Identify which cell holds the provided text, then report its [x, y] central coordinate. 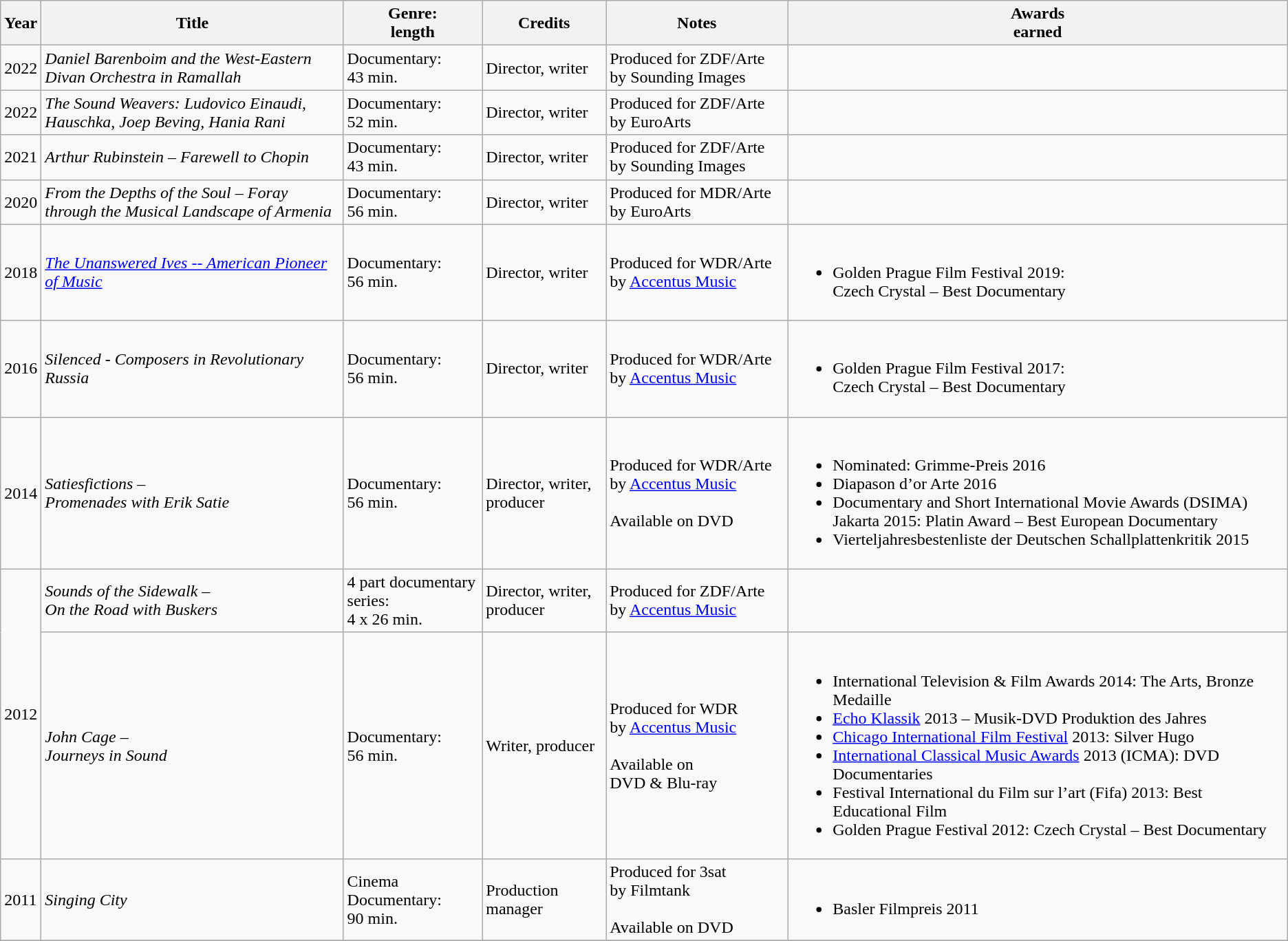
Title [193, 23]
The Unanswered Ives -- American Pioneer of Music [193, 272]
From the Depths of the Soul – Foray through the Musical Landscape of Armenia [193, 202]
Produced for 3satby FilmtankAvailable on DVD [697, 900]
Genre:length [413, 23]
Produced for ZDF/Arteby Accentus Music [697, 601]
2016 [21, 369]
Arthur Rubinstein – Farewell to Chopin [193, 157]
Awardsearned [1038, 23]
The Sound Weavers: Ludovico Einaudi, Hauschka, Joep Beving, Hania Rani [193, 113]
Satiesfictions –Promenades with Erik Satie [193, 493]
Credits [544, 23]
Produced for ZDF/Arte by EuroArts [697, 113]
Documentary:52 min. [413, 113]
2020 [21, 202]
Sounds of the Sidewalk –On the Road with Buskers [193, 601]
Production manager [544, 900]
Produced for WDRby Accentus MusicAvailable onDVD & Blu-ray [697, 746]
2014 [21, 493]
Daniel Barenboim and the West-Eastern Divan Orchestra in Ramallah [193, 67]
Cinema Documentary:90 min. [413, 900]
2018 [21, 272]
Writer, producer [544, 746]
Year [21, 23]
2012 [21, 714]
Basler Filmpreis 2011 [1038, 900]
Golden Prague Film Festival 2017:Czech Crystal – Best Documentary [1038, 369]
2011 [21, 900]
Silenced - Composers in Revolutionary Russia [193, 369]
4 part documentary series:4 x 26 min. [413, 601]
Notes [697, 23]
2021 [21, 157]
Produced for WDR/Arteby Accentus MusicAvailable on DVD [697, 493]
Golden Prague Film Festival 2019:Czech Crystal – Best Documentary [1038, 272]
Singing City [193, 900]
Produced for MDR/Arte by EuroArts [697, 202]
John Cage –Journeys in Sound [193, 746]
